For the text-containing cell, return its midpoint in [x, y] coordinate format. 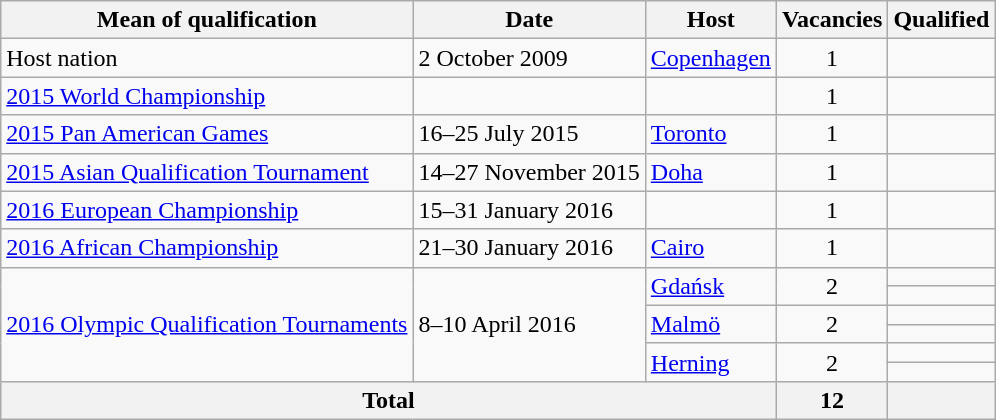
8–10 April 2016 [529, 324]
2015 World Championship [207, 96]
2016 Olympic Qualification Tournaments [207, 324]
Doha [710, 172]
Cairo [710, 248]
Mean of qualification [207, 20]
2016 African Championship [207, 248]
14–27 November 2015 [529, 172]
Total [389, 400]
Vacancies [832, 20]
16–25 July 2015 [529, 134]
Herning [710, 362]
12 [832, 400]
Copenhagen [710, 58]
2016 European Championship [207, 210]
21–30 January 2016 [529, 248]
Qualified [942, 20]
2015 Asian Qualification Tournament [207, 172]
Host [710, 20]
Toronto [710, 134]
Gdańsk [710, 286]
2 October 2009 [529, 58]
15–31 January 2016 [529, 210]
Host nation [207, 58]
2015 Pan American Games [207, 134]
Malmö [710, 324]
Date [529, 20]
